For the text-containing cell, return its midpoint in [x, y] coordinate format. 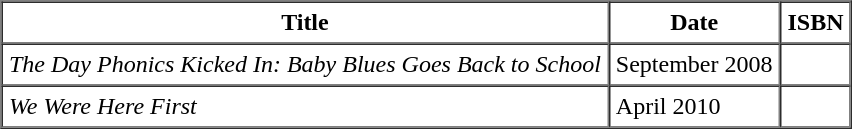
ISBN [816, 23]
April 2010 [694, 107]
Title [306, 23]
September 2008 [694, 65]
The Day Phonics Kicked In: Baby Blues Goes Back to School [306, 65]
We Were Here First [306, 107]
Date [694, 23]
